Identify which cell holds the provided text, then report its (x, y) central coordinate. 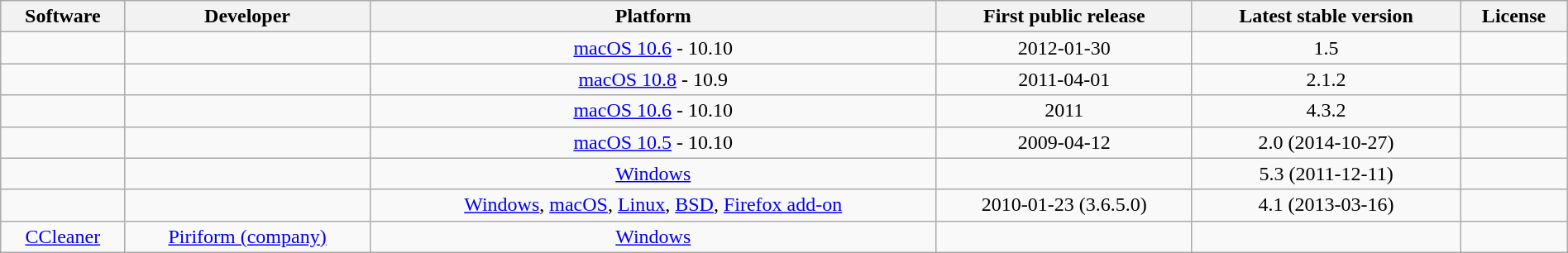
4.3.2 (1327, 111)
CCleaner (63, 236)
First public release (1064, 17)
4.1 (2013-03-16) (1327, 205)
1.5 (1327, 48)
2.1.2 (1327, 79)
2011 (1064, 111)
Piriform (company) (247, 236)
2009-04-12 (1064, 142)
macOS 10.8 - 10.9 (653, 79)
2010-01-23 (3.6.5.0) (1064, 205)
5.3 (2011-12-11) (1327, 174)
Developer (247, 17)
Latest stable version (1327, 17)
2012-01-30 (1064, 48)
License (1513, 17)
Software (63, 17)
Platform (653, 17)
macOS 10.5 - 10.10 (653, 142)
2011-04-01 (1064, 79)
2.0 (2014-10-27) (1327, 142)
Windows, macOS, Linux, BSD, Firefox add-on (653, 205)
